Search for the cell housing the specified text and yield its (x, y) center coordinate. 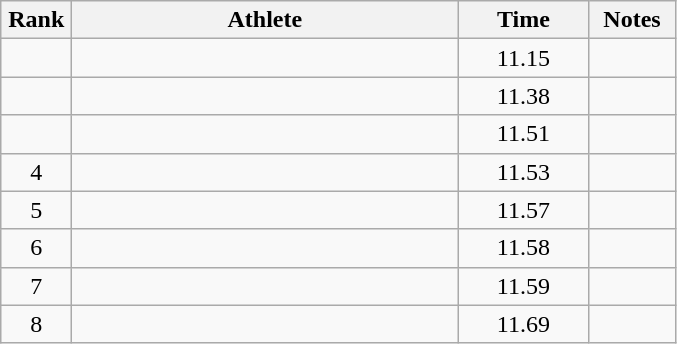
11.57 (524, 210)
6 (36, 248)
7 (36, 286)
11.51 (524, 134)
Time (524, 20)
11.69 (524, 324)
8 (36, 324)
11.53 (524, 172)
11.59 (524, 286)
11.58 (524, 248)
11.38 (524, 96)
5 (36, 210)
Athlete (265, 20)
4 (36, 172)
Notes (632, 20)
Rank (36, 20)
11.15 (524, 58)
